Extract the (x, y) coordinate from the center of the cell holding the provided text.  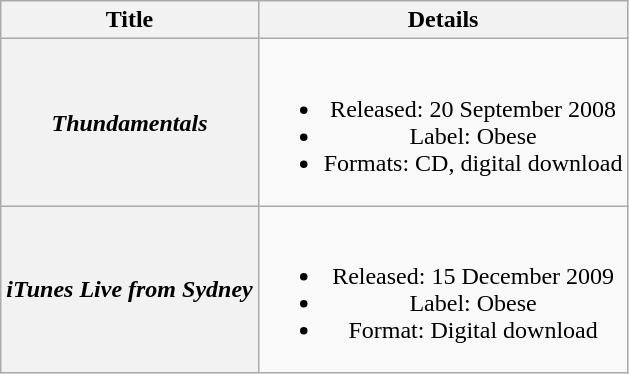
Title (130, 20)
Released: 20 September 2008Label: ObeseFormats: CD, digital download (443, 122)
Thundamentals (130, 122)
Released: 15 December 2009Label: ObeseFormat: Digital download (443, 290)
Details (443, 20)
iTunes Live from Sydney (130, 290)
